For the text-containing cell, return its midpoint in [X, Y] coordinate format. 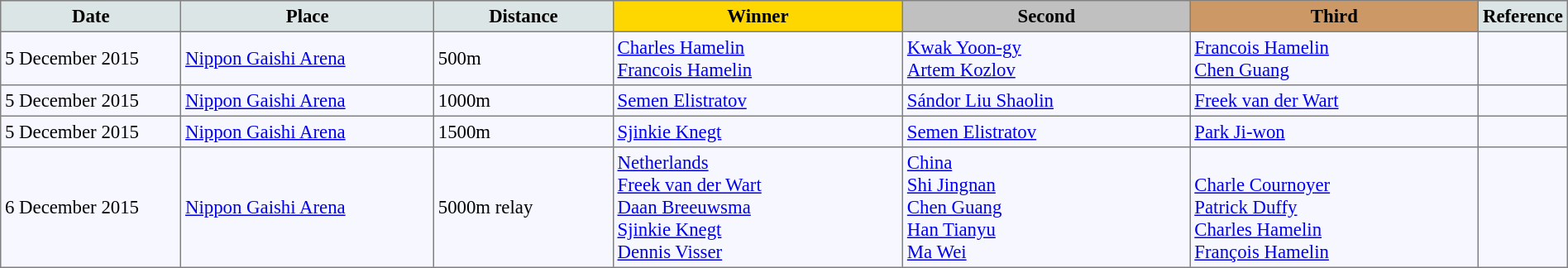
Park Ji-won [1335, 132]
Kwak Yoon-gy Artem Kozlov [1047, 58]
China Shi JingnanChen GuangHan TianyuMa Wei [1047, 208]
Distance [524, 17]
Second [1047, 17]
Francois Hamelin Chen Guang [1335, 58]
1500m [524, 132]
Charles Hamelin Francois Hamelin [758, 58]
1000m [524, 101]
Date [91, 17]
6 December 2015 [91, 208]
Place [308, 17]
Netherlands Freek van der WartDaan BreeuwsmaSjinkie KnegtDennis Visser [758, 208]
5000m relay [524, 208]
500m [524, 58]
Sjinkie Knegt [758, 132]
Third [1335, 17]
Sándor Liu Shaolin [1047, 101]
Charle CournoyerPatrick DuffyCharles HamelinFrançois Hamelin [1335, 208]
Freek van der Wart [1335, 101]
Reference [1523, 17]
Winner [758, 17]
